Extract the [x, y] coordinate from the center of the cell holding the provided text.  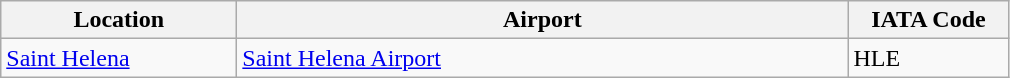
IATA Code [928, 20]
HLE [928, 58]
Saint Helena Airport [542, 58]
Airport [542, 20]
Location [119, 20]
Saint Helena [119, 58]
